Capture the cell that displays the provided text and extract its [x, y] central coordinate. 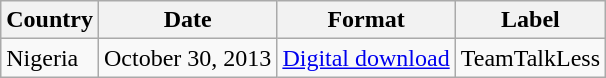
Nigeria [50, 58]
Label [530, 20]
Format [366, 20]
Country [50, 20]
October 30, 2013 [187, 58]
TeamTalkLess [530, 58]
Date [187, 20]
Digital download [366, 58]
